Return (X, Y) of the center of cell containing provided text 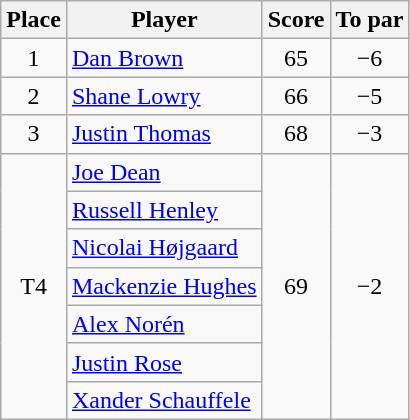
−5 (370, 96)
69 (296, 286)
Place (34, 20)
3 (34, 134)
To par (370, 20)
1 (34, 58)
Justin Thomas (164, 134)
68 (296, 134)
Alex Norén (164, 324)
65 (296, 58)
Mackenzie Hughes (164, 286)
Joe Dean (164, 172)
Dan Brown (164, 58)
2 (34, 96)
Russell Henley (164, 210)
Justin Rose (164, 362)
Nicolai Højgaard (164, 248)
−2 (370, 286)
Score (296, 20)
Xander Schauffele (164, 400)
T4 (34, 286)
Shane Lowry (164, 96)
−6 (370, 58)
66 (296, 96)
−3 (370, 134)
Player (164, 20)
